Return the (X, Y) coordinate for the center point of the cell that contains the specified text.  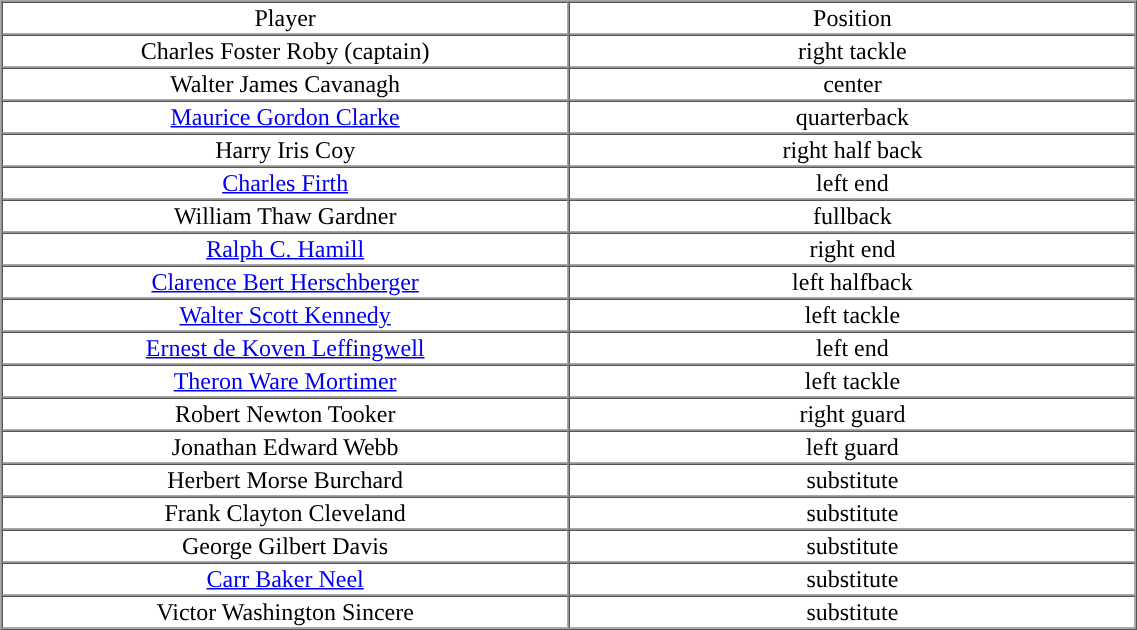
Position (852, 18)
right half back (852, 150)
Player (286, 18)
Frank Clayton Cleveland (286, 512)
George Gilbert Davis (286, 546)
left halfback (852, 282)
Robert Newton Tooker (286, 414)
Ernest de Koven Leffingwell (286, 348)
Walter James Cavanagh (286, 84)
quarterback (852, 116)
Herbert Morse Burchard (286, 480)
right guard (852, 414)
Charles Firth (286, 182)
right end (852, 248)
Carr Baker Neel (286, 578)
Charles Foster Roby (captain) (286, 50)
Victor Washington Sincere (286, 612)
fullback (852, 216)
Walter Scott Kennedy (286, 314)
Harry Iris Coy (286, 150)
left guard (852, 446)
Clarence Bert Herschberger (286, 282)
Maurice Gordon Clarke (286, 116)
Ralph C. Hamill (286, 248)
Jonathan Edward Webb (286, 446)
William Thaw Gardner (286, 216)
right tackle (852, 50)
center (852, 84)
Theron Ware Mortimer (286, 380)
